Return [x, y] of the center of cell containing provided text 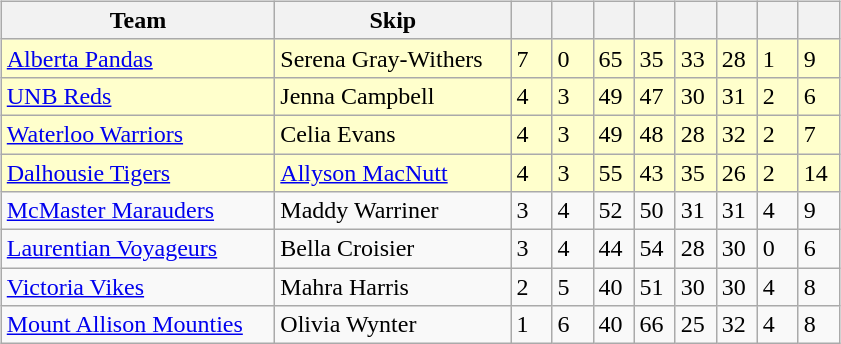
66 [654, 325]
McMaster Marauders [138, 211]
50 [654, 211]
47 [654, 96]
Waterloo Warriors [138, 134]
33 [696, 58]
Mahra Harris [393, 287]
65 [614, 58]
Bella Croisier [393, 249]
54 [654, 249]
Olivia Wynter [393, 325]
5 [572, 287]
Serena Gray-Withers [393, 58]
Victoria Vikes [138, 287]
Jenna Campbell [393, 96]
UNB Reds [138, 96]
Team [138, 20]
55 [614, 173]
Allyson MacNutt [393, 173]
43 [654, 173]
14 [818, 173]
Mount Allison Mounties [138, 325]
Skip [393, 20]
48 [654, 134]
Alberta Pandas [138, 58]
44 [614, 249]
25 [696, 325]
52 [614, 211]
51 [654, 287]
Maddy Warriner [393, 211]
26 [736, 173]
Dalhousie Tigers [138, 173]
Laurentian Voyageurs [138, 249]
Celia Evans [393, 134]
